Scan for the cell matching the given text and deliver its (x, y) coordinate at center. 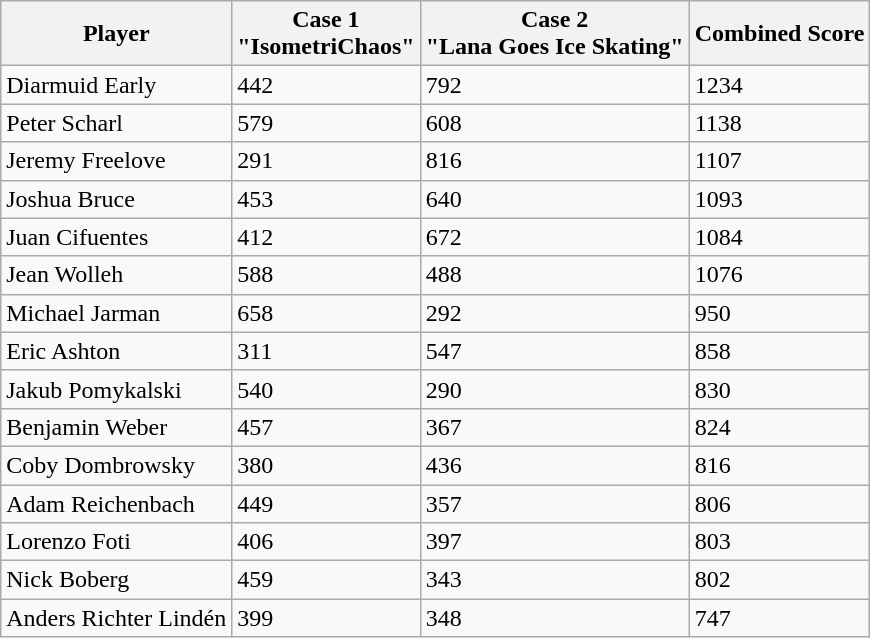
Peter Scharl (116, 123)
290 (554, 389)
1093 (780, 199)
Juan Cifuentes (116, 237)
672 (554, 237)
950 (780, 313)
588 (326, 275)
Case 1"IsometriChaos" (326, 34)
380 (326, 465)
579 (326, 123)
Michael Jarman (116, 313)
Joshua Bruce (116, 199)
453 (326, 199)
292 (554, 313)
824 (780, 427)
747 (780, 618)
1107 (780, 161)
Anders Richter Lindén (116, 618)
449 (326, 503)
457 (326, 427)
436 (554, 465)
399 (326, 618)
Adam Reichenbach (116, 503)
291 (326, 161)
Case 2"Lana Goes Ice Skating" (554, 34)
348 (554, 618)
459 (326, 580)
442 (326, 85)
Coby Dombrowsky (116, 465)
858 (780, 351)
1234 (780, 85)
802 (780, 580)
Jeremy Freelove (116, 161)
Jakub Pomykalski (116, 389)
397 (554, 542)
540 (326, 389)
Lorenzo Foti (116, 542)
1084 (780, 237)
Eric Ashton (116, 351)
1076 (780, 275)
803 (780, 542)
Combined Score (780, 34)
Diarmuid Early (116, 85)
640 (554, 199)
830 (780, 389)
792 (554, 85)
608 (554, 123)
Player (116, 34)
Nick Boberg (116, 580)
343 (554, 580)
488 (554, 275)
658 (326, 313)
406 (326, 542)
412 (326, 237)
806 (780, 503)
311 (326, 351)
Jean Wolleh (116, 275)
1138 (780, 123)
367 (554, 427)
357 (554, 503)
547 (554, 351)
Benjamin Weber (116, 427)
